Capture the cell that displays the provided text and extract its [X, Y] central coordinate. 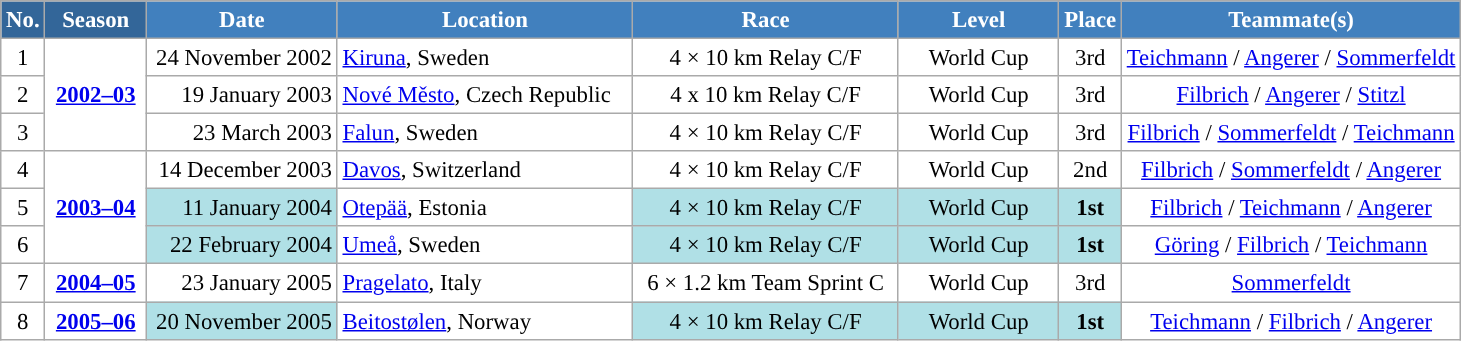
5 [23, 208]
Nové Město, Czech Republic [485, 95]
2004–05 [96, 283]
Göring / Filbrich / Teichmann [1290, 245]
11 January 2004 [242, 208]
2002–03 [96, 96]
19 January 2003 [242, 95]
Pragelato, Italy [485, 283]
24 November 2002 [242, 58]
Location [485, 20]
Beitostølen, Norway [485, 321]
22 February 2004 [242, 245]
Teichmann / Angerer / Sommerfeldt [1290, 58]
6 [23, 245]
2003–04 [96, 208]
Filbrich / Sommerfeldt / Teichmann [1290, 133]
Teichmann / Filbrich / Angerer [1290, 321]
Filbrich / Teichmann / Angerer [1290, 208]
2nd [1090, 170]
Umeå, Sweden [485, 245]
8 [23, 321]
3 [23, 133]
23 March 2003 [242, 133]
Falun, Sweden [485, 133]
2005–06 [96, 321]
Sommerfeldt [1290, 283]
Filbrich / Angerer / Stitzl [1290, 95]
Season [96, 20]
Date [242, 20]
20 November 2005 [242, 321]
2 [23, 95]
Race [766, 20]
6 × 1.2 km Team Sprint C [766, 283]
14 December 2003 [242, 170]
23 January 2005 [242, 283]
Filbrich / Sommerfeldt / Angerer [1290, 170]
Davos, Switzerland [485, 170]
No. [23, 20]
1 [23, 58]
Kiruna, Sweden [485, 58]
7 [23, 283]
Level [978, 20]
Teammate(s) [1290, 20]
4 x 10 km Relay C/F [766, 95]
Place [1090, 20]
4 [23, 170]
Otepää, Estonia [485, 208]
